Determine the (x, y) coordinate at the center of the cell enclosing the given text.  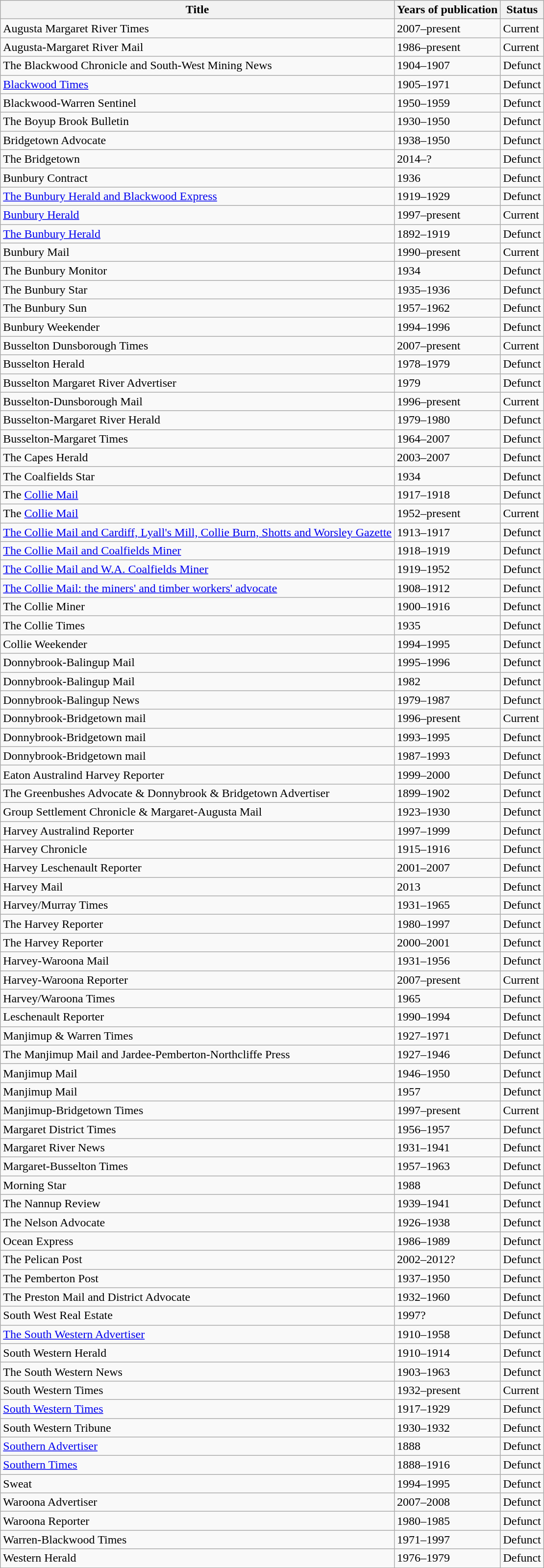
The Collie Mail and W.A. Coalfields Miner (198, 570)
Harvey-Waroona Mail (198, 961)
Western Herald (198, 1558)
Manjimup & Warren Times (198, 1036)
Manjimup-Bridgetown Times (198, 1110)
2001–2007 (447, 868)
Harvey Chronicle (198, 849)
1995–1996 (447, 663)
Blackwood Times (198, 84)
1908–1912 (447, 588)
1997–1999 (447, 831)
Busselton Herald (198, 364)
The Collie Times (198, 625)
1915–1916 (447, 849)
1927–1971 (447, 1036)
Title (198, 10)
1982 (447, 681)
Busselton-Margaret River Herald (198, 420)
Group Settlement Chronicle & Margaret-Augusta Mail (198, 812)
Margaret-Busselton Times (198, 1167)
The Preston Mail and District Advocate (198, 1297)
The Manjimup Mail and Jardee-Pemberton-Northcliffe Press (198, 1054)
1892–1919 (447, 234)
Busselton-Dunsborough Mail (198, 401)
Margaret River News (198, 1148)
1938–1950 (447, 140)
Busselton Dunsborough Times (198, 346)
The Bunbury Star (198, 290)
Harvey-Waroona Reporter (198, 980)
1931–1956 (447, 961)
1993–1995 (447, 737)
Morning Star (198, 1185)
The Capes Herald (198, 457)
1979–1987 (447, 700)
1946–1950 (447, 1073)
1980–1997 (447, 924)
The Collie Mail: the miners' and timber workers' advocate (198, 588)
Bunbury Weekender (198, 327)
1919–1952 (447, 570)
2000–2001 (447, 943)
The Nannup Review (198, 1204)
The Coalfields Star (198, 476)
Donnybrook-Balingup News (198, 700)
1910–1914 (447, 1353)
1999–2000 (447, 774)
The Bunbury Herald (198, 234)
The Bridgetown (198, 159)
1979 (447, 383)
The Nelson Advocate (198, 1222)
Bunbury Herald (198, 215)
1899–1902 (447, 793)
1990–present (447, 252)
1997? (447, 1316)
Bunbury Contract (198, 177)
1990–1994 (447, 1017)
1986–1989 (447, 1241)
South Western Herald (198, 1353)
Leschenault Reporter (198, 1017)
2003–2007 (447, 457)
1903–1963 (447, 1371)
1930–1932 (447, 1428)
1950–1959 (447, 103)
1952–present (447, 513)
1913–1917 (447, 532)
Years of publication (447, 10)
The South Western Advertiser (198, 1334)
1965 (447, 998)
1986–present (447, 47)
Augusta Margaret River Times (198, 28)
South Western Tribune (198, 1428)
Bridgetown Advocate (198, 140)
The Bunbury Sun (198, 308)
Eaton Australind Harvey Reporter (198, 774)
The Pemberton Post (198, 1278)
Harvey Australind Reporter (198, 831)
1935–1936 (447, 290)
Waroona Advertiser (198, 1502)
Status (522, 10)
1931–1965 (447, 905)
1932–1960 (447, 1297)
The Pelican Post (198, 1260)
2013 (447, 887)
2007–2008 (447, 1502)
1926–1938 (447, 1222)
Warren-Blackwood Times (198, 1540)
1976–1979 (447, 1558)
1932–present (447, 1390)
1980–1985 (447, 1521)
The Greenbushes Advocate & Donnybrook & Bridgetown Advertiser (198, 793)
Harvey Leschenault Reporter (198, 868)
South West Real Estate (198, 1316)
Blackwood-Warren Sentinel (198, 103)
Augusta-Margaret River Mail (198, 47)
1987–1993 (447, 756)
1979–1980 (447, 420)
The Collie Mail and Coalfields Miner (198, 551)
1910–1958 (447, 1334)
The Bunbury Monitor (198, 271)
The Blackwood Chronicle and South-West Mining News (198, 66)
1904–1907 (447, 66)
1936 (447, 177)
1937–1950 (447, 1278)
The Bunbury Herald and Blackwood Express (198, 196)
1994–1996 (447, 327)
Southern Advertiser (198, 1446)
1957 (447, 1092)
The South Western News (198, 1371)
1927–1946 (447, 1054)
Harvey/Waroona Times (198, 998)
Harvey Mail (198, 887)
1919–1929 (447, 196)
Bunbury Mail (198, 252)
Margaret District Times (198, 1129)
1917–1929 (447, 1409)
1971–1997 (447, 1540)
1956–1957 (447, 1129)
The Boyup Brook Bulletin (198, 122)
2002–2012? (447, 1260)
1957–1963 (447, 1167)
1939–1941 (447, 1204)
Sweat (198, 1484)
1918–1919 (447, 551)
The Collie Miner (198, 607)
The Collie Mail and Cardiff, Lyall's Mill, Collie Burn, Shotts and Worsley Gazette (198, 532)
Harvey/Murray Times (198, 905)
Waroona Reporter (198, 1521)
1905–1971 (447, 84)
Busselton-Margaret Times (198, 439)
1888 (447, 1446)
1935 (447, 625)
1931–1941 (447, 1148)
Collie Weekender (198, 644)
Ocean Express (198, 1241)
1964–2007 (447, 439)
Busselton Margaret River Advertiser (198, 383)
1988 (447, 1185)
1930–1950 (447, 122)
1888–1916 (447, 1465)
1923–1930 (447, 812)
2014–? (447, 159)
Southern Times (198, 1465)
1978–1979 (447, 364)
1900–1916 (447, 607)
1917–1918 (447, 495)
1957–1962 (447, 308)
